Search for the cell housing the specified text and yield its (X, Y) center coordinate. 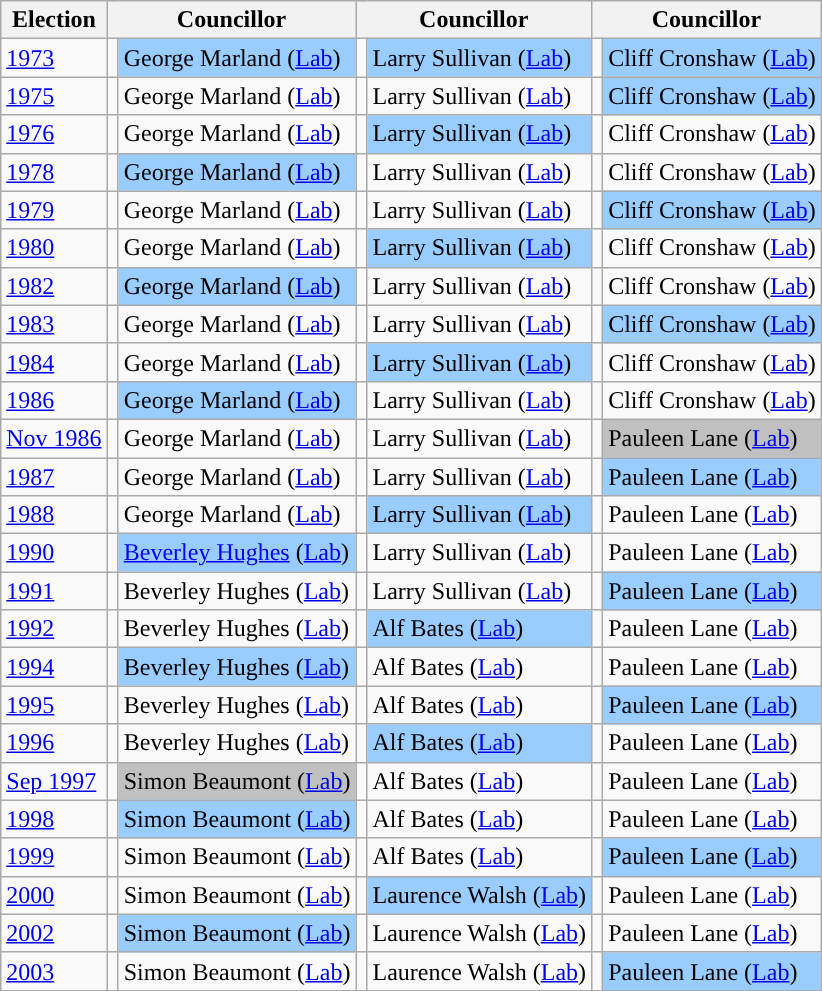
1995 (54, 705)
2002 (54, 933)
1978 (54, 172)
1996 (54, 743)
1987 (54, 477)
Nov 1986 (54, 438)
1986 (54, 400)
1976 (54, 134)
1983 (54, 324)
1991 (54, 591)
1999 (54, 857)
2000 (54, 895)
1980 (54, 248)
2003 (54, 971)
1973 (54, 58)
1988 (54, 515)
1975 (54, 96)
1979 (54, 210)
1982 (54, 286)
1994 (54, 667)
1998 (54, 819)
Sep 1997 (54, 781)
Election (54, 20)
1992 (54, 629)
1990 (54, 553)
1984 (54, 362)
